Return (x, y) of the center of cell containing provided text 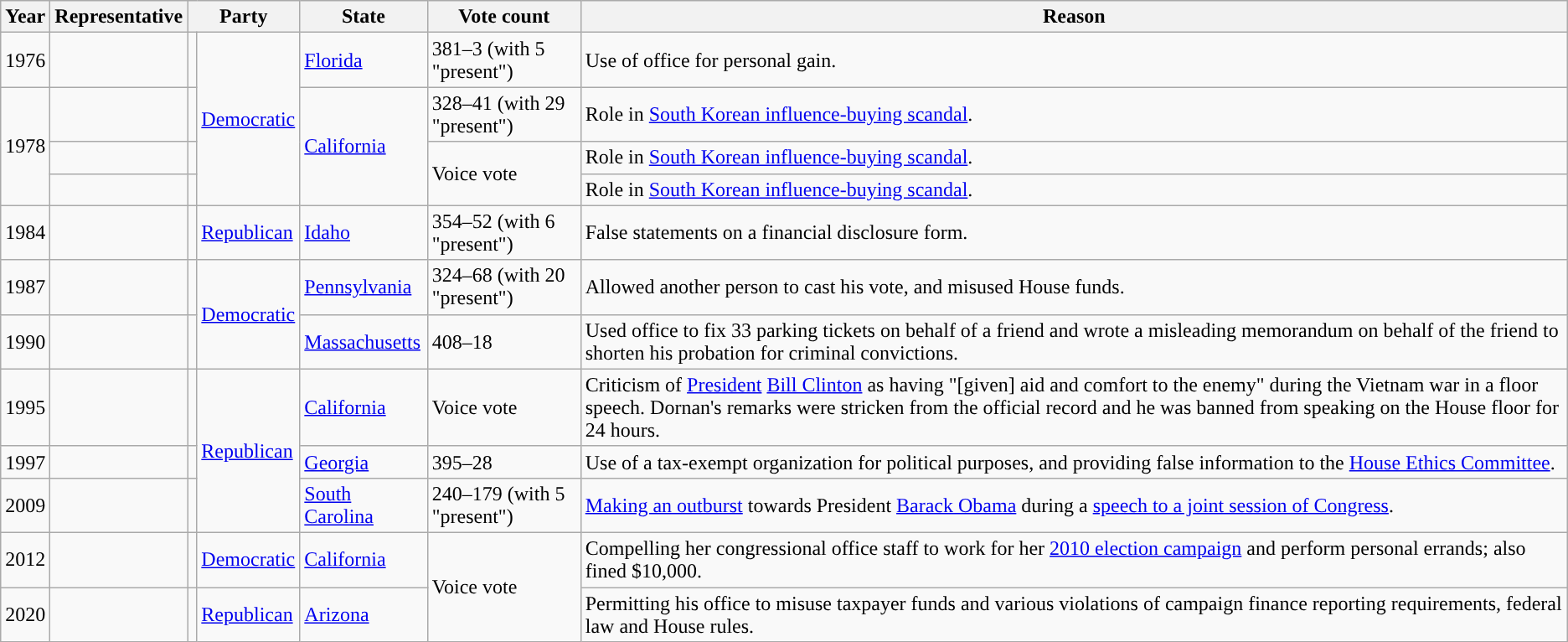
Permitting his office to misuse taxpayer funds and various violations of campaign finance reporting requirements, federal law and House rules. (1074, 614)
South Carolina (364, 505)
1976 (25, 60)
381–3 (with 5 "present") (504, 60)
2009 (25, 505)
1978 (25, 146)
1995 (25, 407)
Allowed another person to cast his vote, and misused House funds. (1074, 287)
2020 (25, 614)
Idaho (364, 233)
Vote count (504, 17)
Representative (119, 17)
Georgia (364, 462)
408–18 (504, 342)
Year (25, 17)
Party (244, 17)
False statements on a financial disclosure form. (1074, 233)
Compelling her congressional office staff to work for her 2010 election campaign and perform personal errands; also fined $10,000. (1074, 560)
328–41 (with 29 "present") (504, 114)
Making an outburst towards President Barack Obama during a speech to a joint session of Congress. (1074, 505)
1984 (25, 233)
1997 (25, 462)
1990 (25, 342)
240–179 (with 5 "present") (504, 505)
Use of office for personal gain. (1074, 60)
Massachusetts (364, 342)
State (364, 17)
Pennsylvania (364, 287)
Reason (1074, 17)
395–28 (504, 462)
Arizona (364, 614)
1987 (25, 287)
Use of a tax-exempt organization for political purposes, and providing false information to the House Ethics Committee. (1074, 462)
354–52 (with 6 "present") (504, 233)
324–68 (with 20 "present") (504, 287)
Florida (364, 60)
2012 (25, 560)
